Output the (x, y) coordinate of the center of the cell containing the given text.  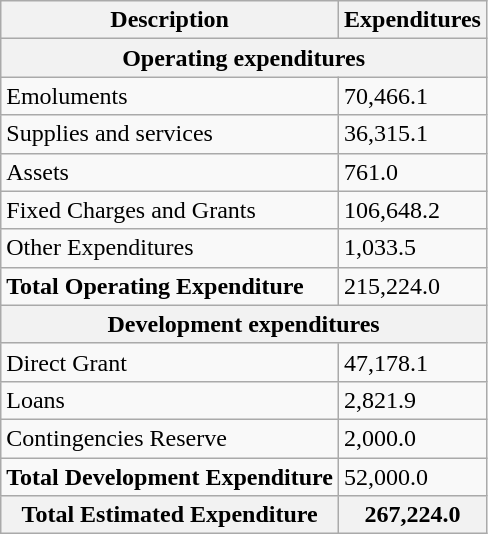
Development expenditures (244, 324)
Supplies and services (170, 134)
Loans (170, 400)
106,648.2 (413, 210)
2,821.9 (413, 400)
Other Expenditures (170, 248)
Description (170, 20)
52,000.0 (413, 477)
1,033.5 (413, 248)
Direct Grant (170, 362)
215,224.0 (413, 286)
36,315.1 (413, 134)
Total Estimated Expenditure (170, 515)
Emoluments (170, 96)
Assets (170, 172)
47,178.1 (413, 362)
Expenditures (413, 20)
Total Operating Expenditure (170, 286)
267,224.0 (413, 515)
Fixed Charges and Grants (170, 210)
70,466.1 (413, 96)
2,000.0 (413, 438)
761.0 (413, 172)
Total Development Expenditure (170, 477)
Operating expenditures (244, 58)
Contingencies Reserve (170, 438)
